Scan for the cell matching the given text and deliver its [X, Y] coordinate at center. 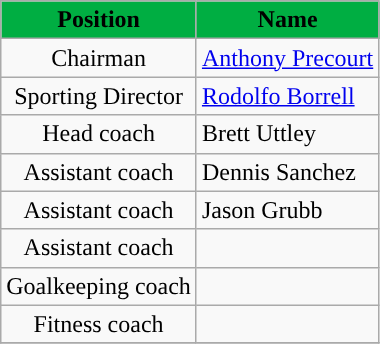
Anthony Precourt [287, 58]
Name [287, 20]
Brett Uttley [287, 134]
Goalkeeping coach [99, 286]
Head coach [99, 134]
Position [99, 20]
Chairman [99, 58]
Rodolfo Borrell [287, 96]
Dennis Sanchez [287, 172]
Jason Grubb [287, 210]
Sporting Director [99, 96]
Fitness coach [99, 324]
